Return the (X, Y) coordinate for the center point of the cell that contains the specified text.  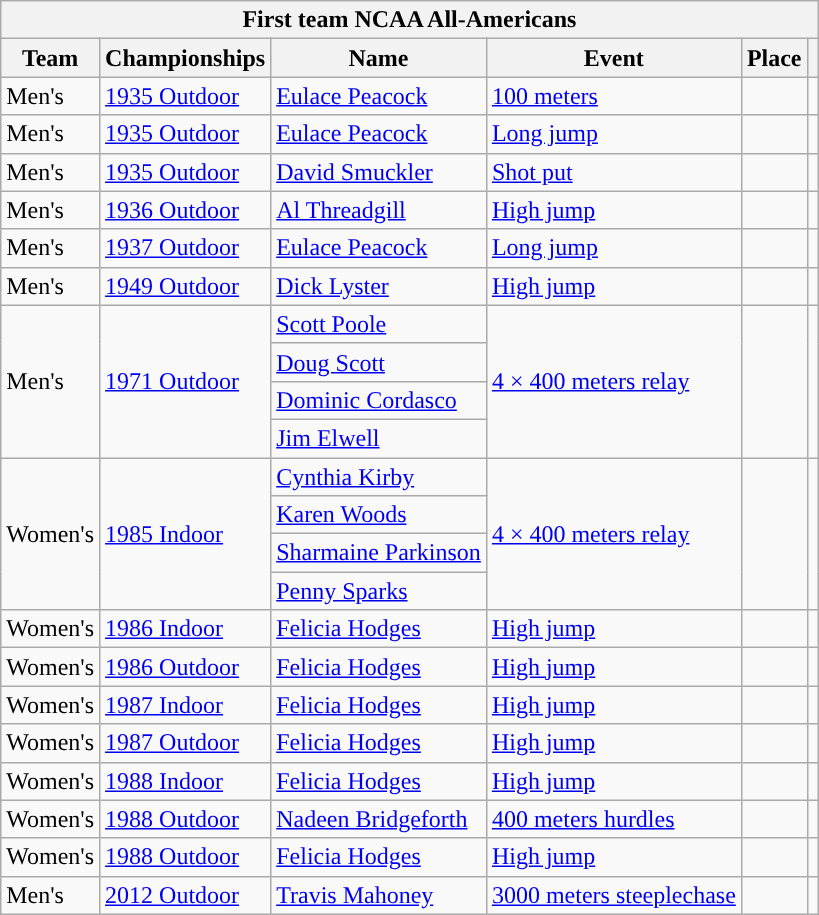
Cynthia Kirby (379, 477)
Name (379, 58)
1988 Indoor (186, 781)
1986 Indoor (186, 629)
Jim Elwell (379, 438)
Karen Woods (379, 515)
1971 Outdoor (186, 381)
Shot put (614, 172)
1986 Outdoor (186, 667)
Scott Poole (379, 324)
2012 Outdoor (186, 895)
1985 Indoor (186, 534)
3000 meters steeplechase (614, 895)
Nadeen Bridgeforth (379, 819)
Al Threadgill (379, 210)
Championships (186, 58)
Penny Sparks (379, 591)
Doug Scott (379, 362)
Team (50, 58)
Dominic Cordasco (379, 400)
Event (614, 58)
Dick Lyster (379, 286)
First team NCAA All-Americans (410, 20)
1987 Outdoor (186, 743)
Sharmaine Parkinson (379, 553)
1936 Outdoor (186, 210)
100 meters (614, 96)
1987 Indoor (186, 705)
1937 Outdoor (186, 248)
Travis Mahoney (379, 895)
David Smuckler (379, 172)
1949 Outdoor (186, 286)
400 meters hurdles (614, 819)
Place (774, 58)
